Output the (x, y) coordinate of the center of the cell containing the given text.  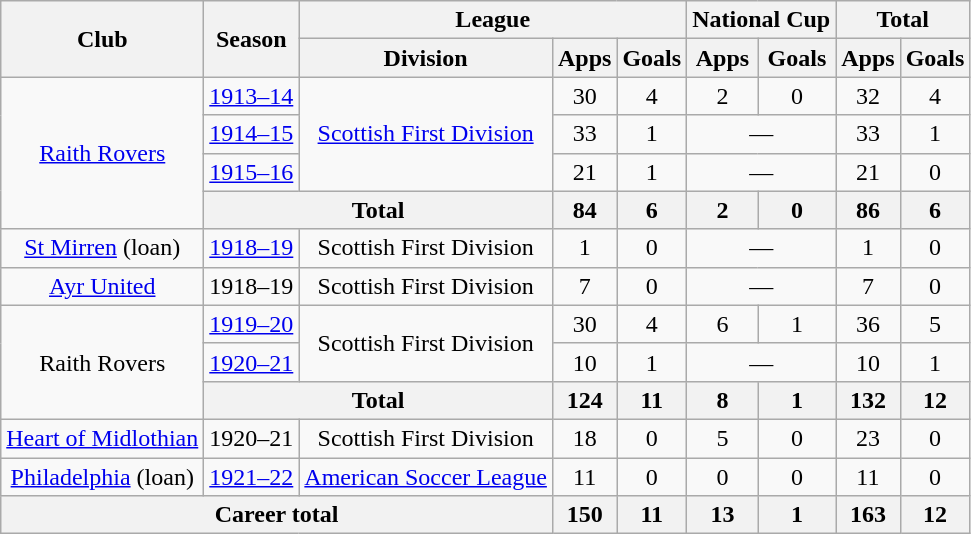
124 (584, 400)
Heart of Midlothian (102, 438)
1919–20 (252, 324)
Philadelphia (loan) (102, 477)
Division (426, 58)
163 (868, 515)
League (493, 20)
13 (723, 515)
1913–14 (252, 96)
Ayr United (102, 286)
Club (102, 39)
36 (868, 324)
8 (723, 400)
Career total (277, 515)
1921–22 (252, 477)
32 (868, 96)
86 (868, 210)
84 (584, 210)
18 (584, 438)
1915–16 (252, 172)
23 (868, 438)
132 (868, 400)
1914–15 (252, 134)
150 (584, 515)
Season (252, 39)
St Mirren (loan) (102, 248)
American Soccer League (426, 477)
National Cup (762, 20)
